Capture the cell that displays the provided text and extract its [X, Y] central coordinate. 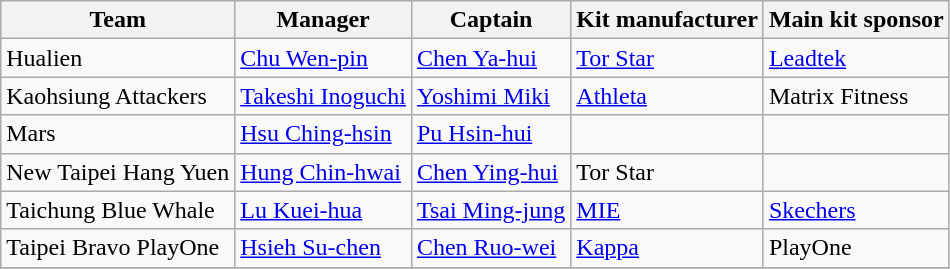
Team [118, 20]
Kit manufacturer [668, 20]
Kaohsiung Attackers [118, 96]
Taichung Blue Whale [118, 210]
Hung Chin-hwai [324, 172]
Lu Kuei-hua [324, 210]
Mars [118, 134]
Hsu Ching-hsin [324, 134]
Pu Hsin-hui [490, 134]
Chen Ya-hui [490, 58]
Tsai Ming-jung [490, 210]
Matrix Fitness [856, 96]
Leadtek [856, 58]
Yoshimi Miki [490, 96]
PlayOne [856, 248]
Chen Ruo-wei [490, 248]
Hsieh Su-chen [324, 248]
Chu Wen-pin [324, 58]
Skechers [856, 210]
Takeshi Inoguchi [324, 96]
Manager [324, 20]
New Taipei Hang Yuen [118, 172]
Athleta [668, 96]
MIE [668, 210]
Kappa [668, 248]
Taipei Bravo PlayOne [118, 248]
Chen Ying-hui [490, 172]
Hualien [118, 58]
Captain [490, 20]
Main kit sponsor [856, 20]
